From the cell containing the given text, extract its center point as [x, y] coordinate. 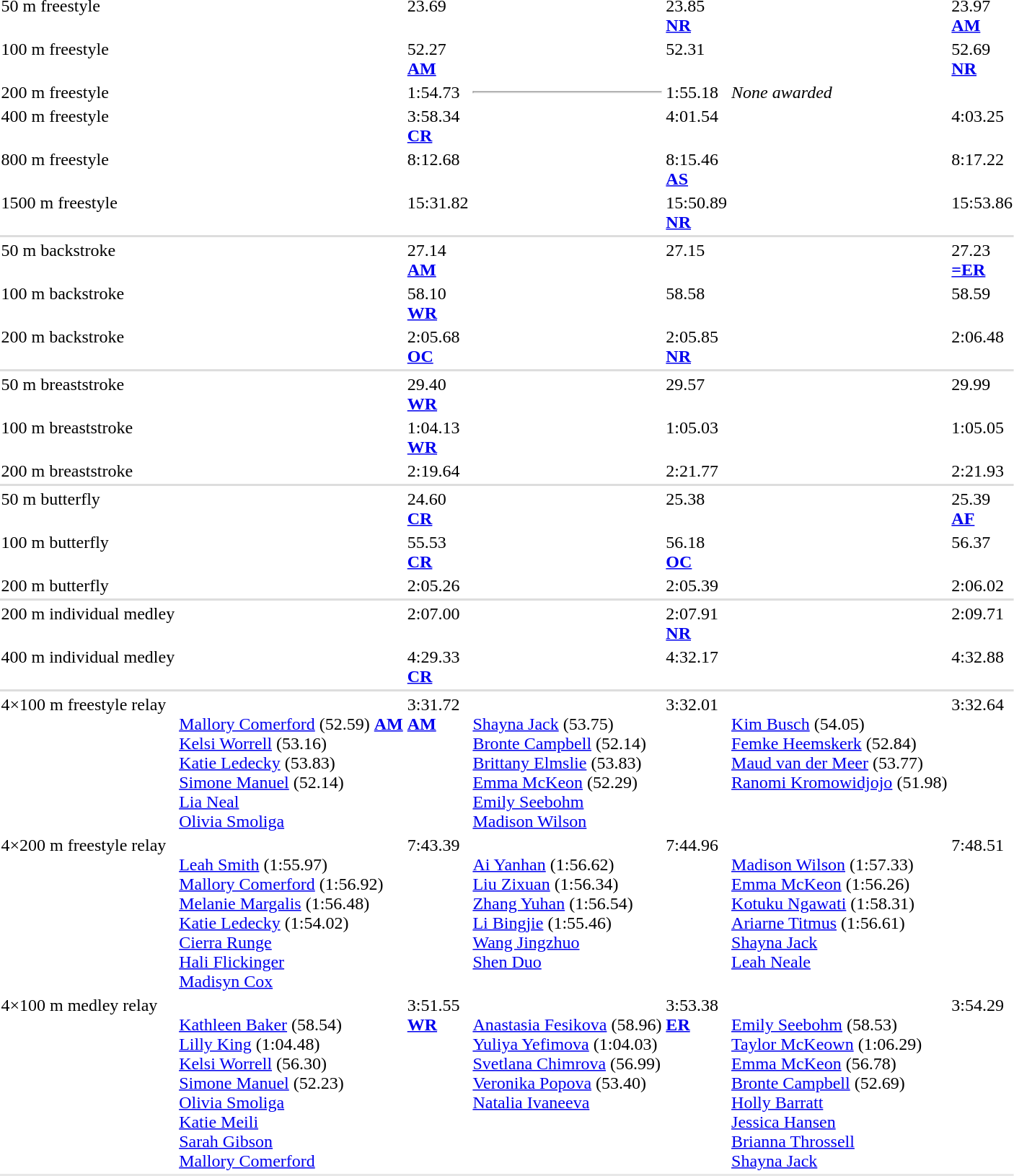
15:31.82 [438, 212]
52.31 [697, 59]
4:32.88 [982, 666]
1:05.03 [697, 437]
4:32.17 [697, 666]
Mallory Comerford (52.59) AMKelsi Worrell (53.16)Katie Ledecky (53.83)Simone Manuel (52.14)Lia NealOlivia Smoliga [291, 763]
25.38 [697, 509]
3:54.29 [982, 1083]
25.39AF [982, 509]
100 m butterfly [88, 552]
50 m backstroke [88, 260]
Kim Busch (54.05)Femke Heemskerk (52.84)Maud van der Meer (53.77)Ranomi Kromowidjojo (51.98) [839, 763]
2:06.48 [982, 346]
15:50.89NR [697, 212]
2:09.71 [982, 623]
2:05.39 [697, 585]
4:01.54 [697, 125]
Anastasia Fesikova (58.96)Yuliya Yefimova (1:04.03)Svetlana Chimrova (56.99)Veronika Popova (53.40)Natalia Ivaneeva [567, 1083]
50 m breaststroke [88, 394]
2:06.02 [982, 585]
Shayna Jack (53.75)Bronte Campbell (52.14)Brittany Elmslie (53.83)Emma McKeon (52.29)Emily SeebohmMadison Wilson [567, 763]
4:29.33CR [438, 666]
1:55.18 [697, 92]
Madison Wilson (1:57.33)Emma McKeon (1:56.26)Kotuku Ngawati (1:58.31)Ariarne Titmus (1:56.61)Shayna JackLeah Neale [839, 913]
Emily Seebohm (58.53)Taylor McKeown (1:06.29)Emma McKeon (56.78)Bronte Campbell (52.69)Holly BarrattJessica HansenBrianna ThrossellShayna Jack [839, 1083]
400 m individual medley [88, 666]
3:31.72AM [438, 763]
7:44.96 [697, 913]
24.60CR [438, 509]
4×100 m medley relay [88, 1083]
56.18OC [697, 552]
8:12.68 [438, 169]
15:53.86 [982, 212]
4×200 m freestyle relay [88, 913]
2:21.93 [982, 471]
2:05.68OC [438, 346]
200 m freestyle [88, 92]
27.14AM [438, 260]
58.10WR [438, 303]
100 m freestyle [88, 59]
8:15.46AS [697, 169]
2:05.85NR [697, 346]
2:21.77 [697, 471]
29.40WR [438, 394]
2:05.26 [438, 585]
Ai Yanhan (1:56.62)Liu Zixuan (1:56.34)Zhang Yuhan (1:56.54)Li Bingjie (1:55.46)Wang JingzhuoShen Duo [567, 913]
100 m breaststroke [88, 437]
None awarded [839, 92]
58.58 [697, 303]
56.37 [982, 552]
Leah Smith (1:55.97)Mallory Comerford (1:56.92)Melanie Margalis (1:56.48)Katie Ledecky (1:54.02)Cierra RungeHali FlickingerMadisyn Cox [291, 913]
2:19.64 [438, 471]
1500 m freestyle [88, 212]
3:53.38ER [697, 1083]
29.99 [982, 394]
4:03.25 [982, 125]
1:04.13WR [438, 437]
29.57 [697, 394]
4×100 m freestyle relay [88, 763]
200 m backstroke [88, 346]
1:54.73 [438, 92]
2:07.00 [438, 623]
50 m butterfly [88, 509]
100 m backstroke [88, 303]
52.27AM [438, 59]
27.23=ER [982, 260]
8:17.22 [982, 169]
200 m butterfly [88, 585]
200 m individual medley [88, 623]
7:43.39 [438, 913]
3:51.55WR [438, 1083]
3:32.64 [982, 763]
Kathleen Baker (58.54)Lilly King (1:04.48)Kelsi Worrell (56.30)Simone Manuel (52.23)Olivia SmoligaKatie MeiliSarah GibsonMallory Comerford [291, 1083]
1:05.05 [982, 437]
55.53CR [438, 552]
800 m freestyle [88, 169]
3:58.34CR [438, 125]
200 m breaststroke [88, 471]
3:32.01 [697, 763]
27.15 [697, 260]
2:07.91NR [697, 623]
400 m freestyle [88, 125]
52.69NR [982, 59]
58.59 [982, 303]
7:48.51 [982, 913]
